Determine the [X, Y] coordinate at the center of the cell enclosing the given text.  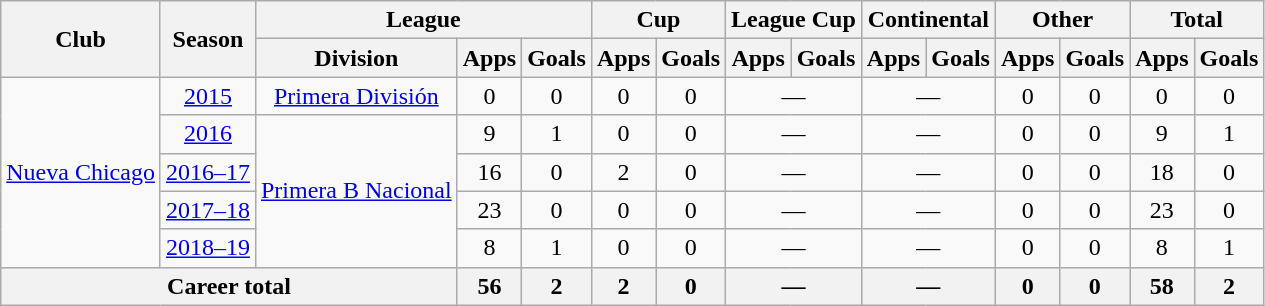
Club [81, 39]
56 [489, 286]
Continental [928, 20]
16 [489, 172]
Primera División [356, 96]
2018–19 [208, 248]
2017–18 [208, 210]
Season [208, 39]
2015 [208, 96]
Nueva Chicago [81, 172]
Cup [658, 20]
Career total [229, 286]
Other [1062, 20]
League [423, 20]
Primera B Nacional [356, 191]
League Cup [794, 20]
2016 [208, 134]
Division [356, 58]
18 [1162, 172]
Total [1197, 20]
2016–17 [208, 172]
58 [1162, 286]
